From the cell containing the given text, extract its center point as [x, y] coordinate. 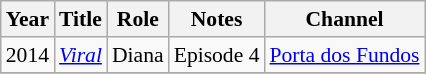
2014 [28, 55]
Channel [344, 19]
Episode 4 [217, 55]
Year [28, 19]
Notes [217, 19]
Title [80, 19]
Diana [138, 55]
Porta dos Fundos [344, 55]
Viral [80, 55]
Role [138, 19]
